Provide the [X, Y] coordinate of the cell's center where the given text is located.  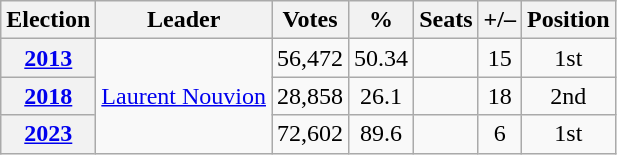
2023 [48, 134]
Election [48, 20]
Leader [184, 20]
2nd [568, 96]
Position [568, 20]
50.34 [382, 58]
15 [500, 58]
56,472 [310, 58]
89.6 [382, 134]
Laurent Nouvion [184, 96]
% [382, 20]
26.1 [382, 96]
18 [500, 96]
Votes [310, 20]
2018 [48, 96]
28,858 [310, 96]
Seats [446, 20]
72,602 [310, 134]
6 [500, 134]
+/– [500, 20]
2013 [48, 58]
